Return [X, Y] of the center of cell containing provided text 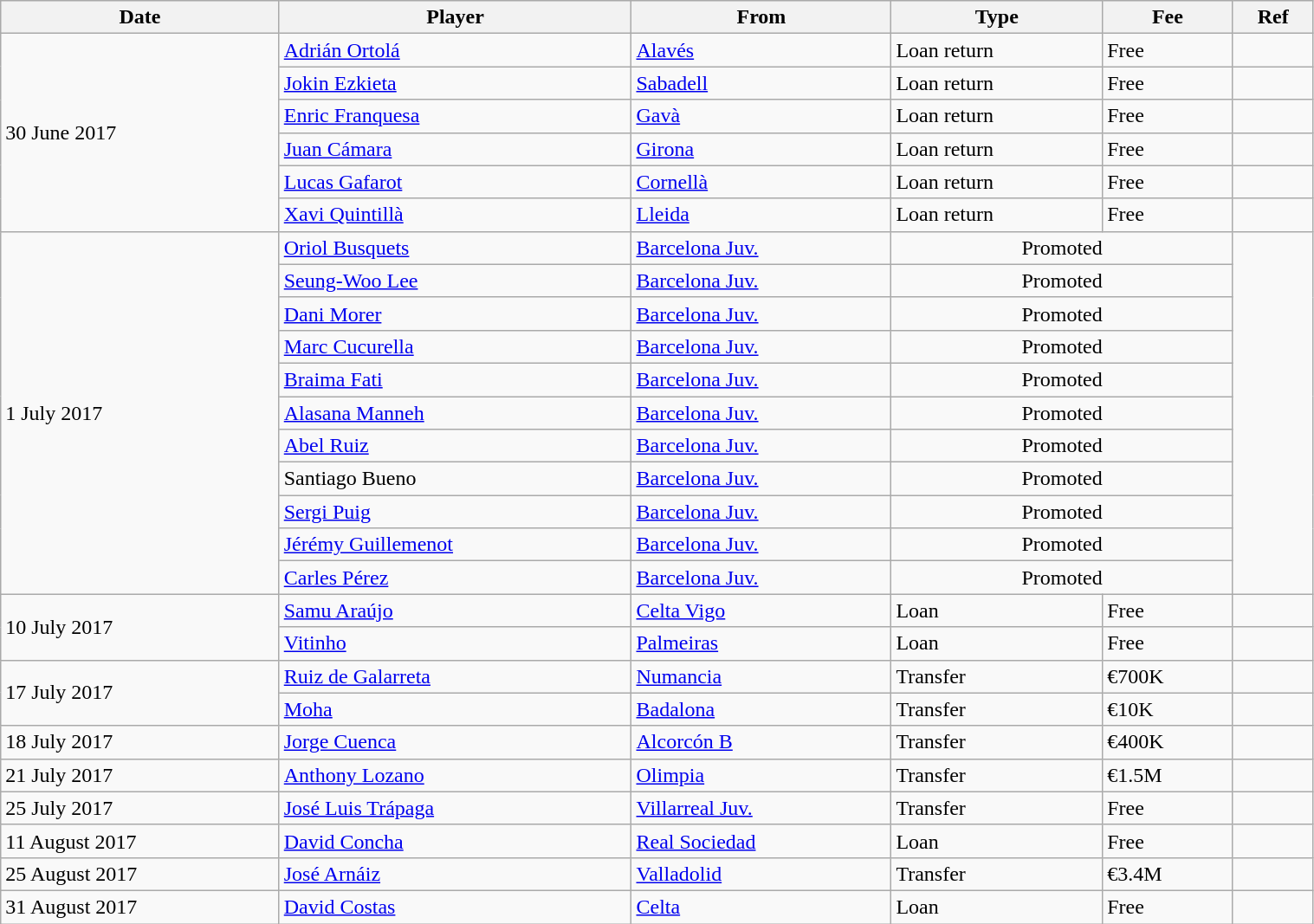
Celta Vigo [761, 611]
€700K [1168, 676]
Braima Fati [456, 379]
José Luis Trápaga [456, 808]
11 August 2017 [140, 841]
Carles Pérez [456, 578]
David Concha [456, 841]
30 June 2017 [140, 132]
Marc Cucurella [456, 346]
Jorge Cuenca [456, 742]
Palmeiras [761, 643]
David Costas [456, 907]
Enric Franquesa [456, 116]
Player [456, 17]
Dani Morer [456, 313]
Cornellà [761, 182]
Type [997, 17]
Badalona [761, 709]
31 August 2017 [140, 907]
Vitinho [456, 643]
Anthony Lozano [456, 775]
Samu Araújo [456, 611]
Olimpia [761, 775]
Sabadell [761, 83]
Valladolid [761, 874]
1 July 2017 [140, 412]
Ref [1273, 17]
25 July 2017 [140, 808]
Moha [456, 709]
Celta [761, 907]
Alcorcón B [761, 742]
€400K [1168, 742]
Juan Cámara [456, 149]
Alasana Manneh [456, 413]
Date [140, 17]
Santiago Bueno [456, 479]
Sergi Puig [456, 512]
Abel Ruiz [456, 446]
Jokin Ezkieta [456, 83]
Seung-Woo Lee [456, 281]
Lucas Gafarot [456, 182]
From [761, 17]
Lleida [761, 215]
Adrián Ortolá [456, 50]
€1.5M [1168, 775]
José Arnáiz [456, 874]
Real Sociedad [761, 841]
18 July 2017 [140, 742]
Oriol Busquets [456, 248]
Xavi Quintillà [456, 215]
€3.4M [1168, 874]
10 July 2017 [140, 627]
Alavés [761, 50]
21 July 2017 [140, 775]
Gavà [761, 116]
Ruiz de Galarreta [456, 676]
17 July 2017 [140, 693]
25 August 2017 [140, 874]
Girona [761, 149]
Villarreal Juv. [761, 808]
Jérémy Guillemenot [456, 545]
Numancia [761, 676]
€10K [1168, 709]
Fee [1168, 17]
